Detect which cell encompasses the target text, then output its [X, Y] center coordinate. 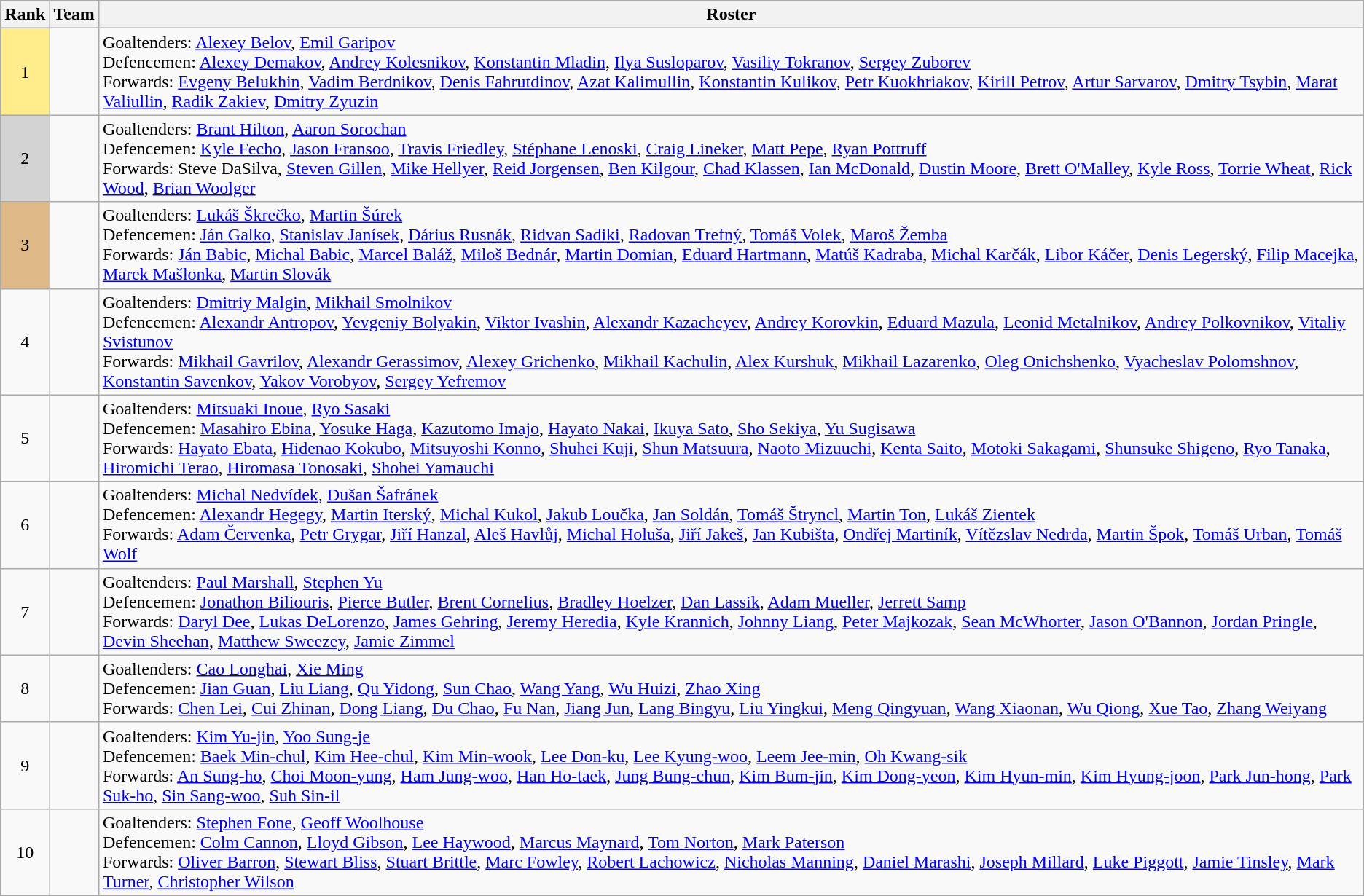
Roster [731, 15]
8 [25, 688]
9 [25, 765]
6 [25, 524]
3 [25, 245]
5 [25, 439]
10 [25, 852]
2 [25, 159]
Rank [25, 15]
4 [25, 342]
7 [25, 612]
1 [25, 71]
Team [74, 15]
